Provide the [x, y] coordinate of the cell's center where the given text is located.  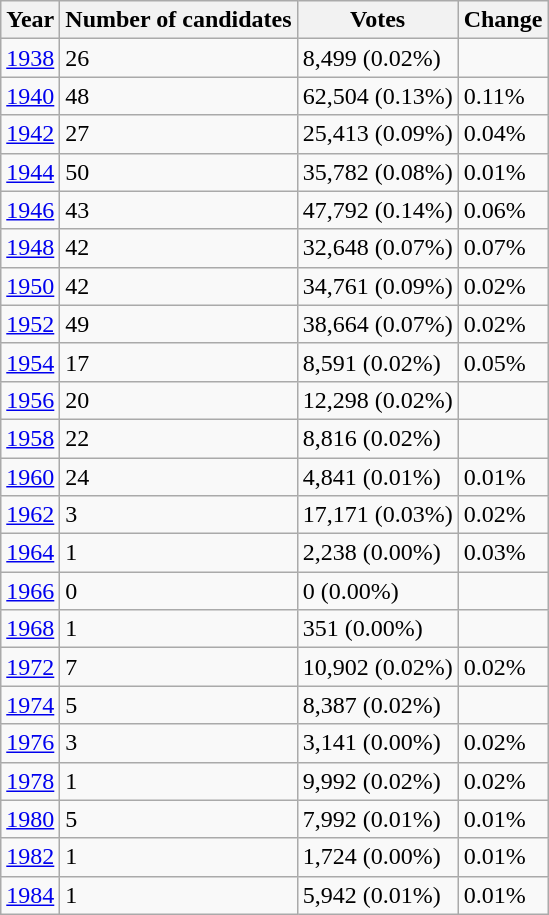
20 [178, 400]
0.05% [503, 362]
38,664 (0.07%) [378, 324]
2,238 (0.00%) [378, 553]
34,761 (0.09%) [378, 286]
26 [178, 58]
0.06% [503, 210]
1984 [30, 895]
1954 [30, 362]
12,298 (0.02%) [378, 400]
9,992 (0.02%) [378, 781]
1962 [30, 515]
7,992 (0.01%) [378, 819]
Votes [378, 20]
0.07% [503, 248]
1968 [30, 629]
32,648 (0.07%) [378, 248]
1972 [30, 667]
1964 [30, 553]
351 (0.00%) [378, 629]
1974 [30, 705]
43 [178, 210]
48 [178, 96]
1952 [30, 324]
27 [178, 134]
1,724 (0.00%) [378, 857]
22 [178, 438]
0 (0.00%) [378, 591]
1982 [30, 857]
8,591 (0.02%) [378, 362]
7 [178, 667]
1950 [30, 286]
8,387 (0.02%) [378, 705]
Year [30, 20]
Number of candidates [178, 20]
1980 [30, 819]
1956 [30, 400]
0.11% [503, 96]
1942 [30, 134]
25,413 (0.09%) [378, 134]
1966 [30, 591]
8,816 (0.02%) [378, 438]
Change [503, 20]
35,782 (0.08%) [378, 172]
3,141 (0.00%) [378, 743]
1960 [30, 477]
1940 [30, 96]
1976 [30, 743]
0.04% [503, 134]
17 [178, 362]
10,902 (0.02%) [378, 667]
49 [178, 324]
0 [178, 591]
8,499 (0.02%) [378, 58]
47,792 (0.14%) [378, 210]
5,942 (0.01%) [378, 895]
24 [178, 477]
1978 [30, 781]
17,171 (0.03%) [378, 515]
50 [178, 172]
62,504 (0.13%) [378, 96]
1938 [30, 58]
1948 [30, 248]
0.03% [503, 553]
1944 [30, 172]
1958 [30, 438]
1946 [30, 210]
4,841 (0.01%) [378, 477]
